Provide the [x, y] coordinate of the cell's center where the given text is located.  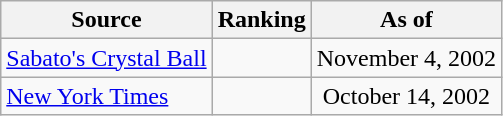
Sabato's Crystal Ball [106, 58]
November 4, 2002 [406, 58]
Source [106, 20]
October 14, 2002 [406, 96]
As of [406, 20]
Ranking [262, 20]
New York Times [106, 96]
